Extract the [x, y] coordinate from the center of the cell holding the provided text.  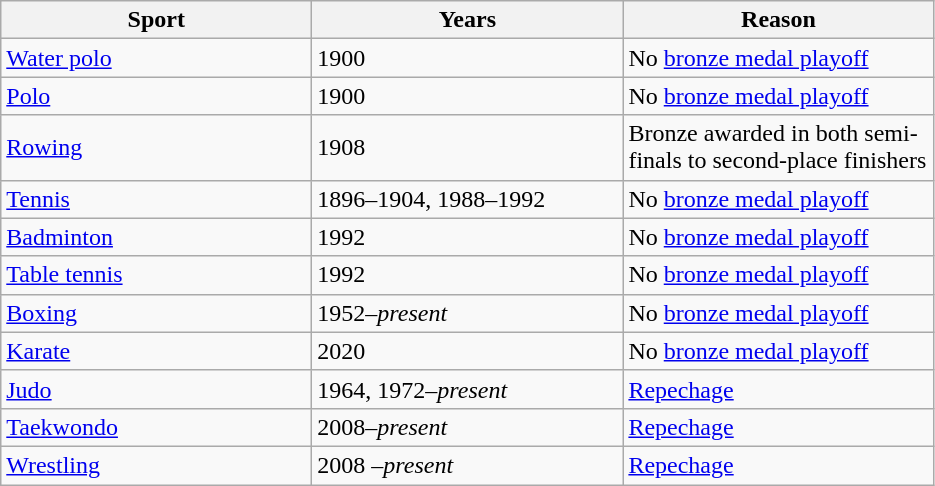
2008 –present [468, 465]
Water polo [156, 58]
1908 [468, 148]
2020 [468, 351]
Rowing [156, 148]
Karate [156, 351]
Badminton [156, 237]
1964, 1972–present [468, 389]
Boxing [156, 313]
1896–1904, 1988–1992 [468, 199]
Reason [778, 20]
Polo [156, 96]
Years [468, 20]
Sport [156, 20]
2008–present [468, 427]
Judo [156, 389]
Table tennis [156, 275]
1952–present [468, 313]
Tennis [156, 199]
Bronze awarded in both semi-finals to second-place finishers [778, 148]
Wrestling [156, 465]
Taekwondo [156, 427]
